Output the (X, Y) coordinate of the center of the cell containing the given text.  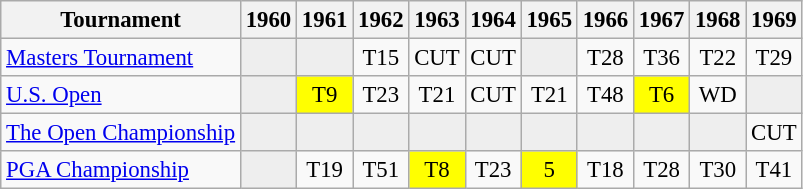
T8 (437, 170)
Masters Tournament (121, 58)
T30 (718, 170)
T15 (381, 58)
Tournament (121, 20)
5 (549, 170)
1960 (268, 20)
T19 (325, 170)
T36 (661, 58)
T9 (325, 95)
1966 (605, 20)
1969 (774, 20)
WD (718, 95)
T18 (605, 170)
T29 (774, 58)
The Open Championship (121, 133)
T51 (381, 170)
1965 (549, 20)
U.S. Open (121, 95)
T22 (718, 58)
1967 (661, 20)
PGA Championship (121, 170)
1963 (437, 20)
1964 (493, 20)
1962 (381, 20)
T48 (605, 95)
1968 (718, 20)
T41 (774, 170)
1961 (325, 20)
T6 (661, 95)
